From the cell containing the given text, extract its center point as (X, Y) coordinate. 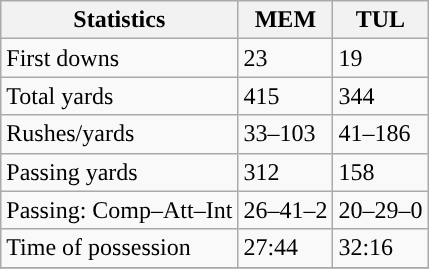
23 (286, 58)
158 (380, 172)
Rushes/yards (120, 134)
First downs (120, 58)
19 (380, 58)
Passing: Comp–Att–Int (120, 210)
26–41–2 (286, 210)
Time of possession (120, 248)
32:16 (380, 248)
MEM (286, 20)
Passing yards (120, 172)
415 (286, 96)
TUL (380, 20)
344 (380, 96)
Total yards (120, 96)
Statistics (120, 20)
27:44 (286, 248)
41–186 (380, 134)
33–103 (286, 134)
20–29–0 (380, 210)
312 (286, 172)
